For the text-containing cell, return its midpoint in [x, y] coordinate format. 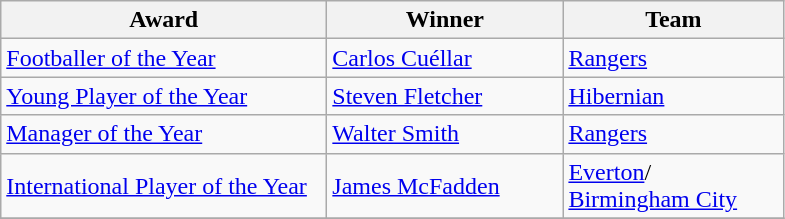
Award [164, 20]
Footballer of the Year [164, 58]
International Player of the Year [164, 186]
Team [674, 20]
Manager of the Year [164, 134]
Walter Smith [445, 134]
Carlos Cuéllar [445, 58]
Steven Fletcher [445, 96]
Winner [445, 20]
James McFadden [445, 186]
Everton/Birmingham City [674, 186]
Young Player of the Year [164, 96]
Hibernian [674, 96]
